Find where the given text appears and provide that cell's center as [X, Y] coordinate. 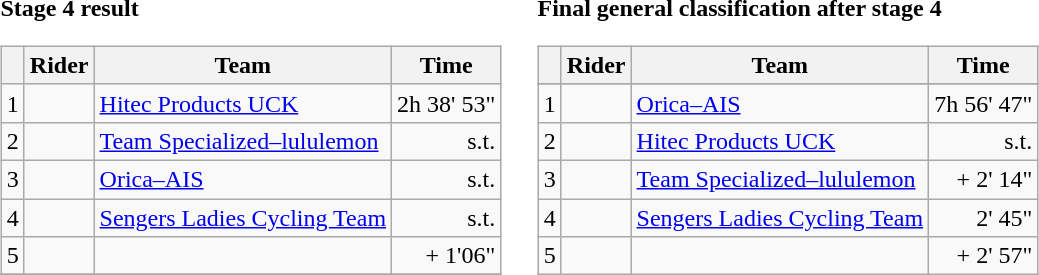
2h 38' 53" [446, 103]
+ 1'06" [446, 256]
2' 45" [984, 217]
7h 56' 47" [984, 103]
+ 2' 57" [984, 256]
+ 2' 14" [984, 179]
